Capture the cell that displays the provided text and extract its [x, y] central coordinate. 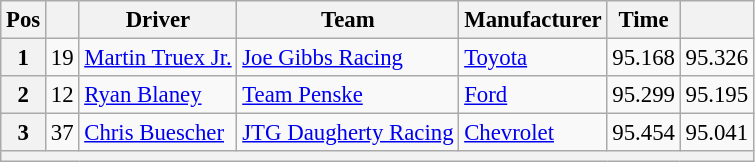
Team [348, 20]
95.299 [644, 95]
Pos [24, 20]
Time [644, 20]
37 [62, 133]
Chevrolet [533, 133]
Ryan Blaney [158, 95]
1 [24, 58]
Toyota [533, 58]
95.041 [716, 133]
Joe Gibbs Racing [348, 58]
Chris Buescher [158, 133]
95.326 [716, 58]
12 [62, 95]
Manufacturer [533, 20]
95.168 [644, 58]
Driver [158, 20]
95.454 [644, 133]
2 [24, 95]
Martin Truex Jr. [158, 58]
95.195 [716, 95]
Team Penske [348, 95]
JTG Daugherty Racing [348, 133]
Ford [533, 95]
3 [24, 133]
19 [62, 58]
